Detect which cell encompasses the target text, then output its [x, y] center coordinate. 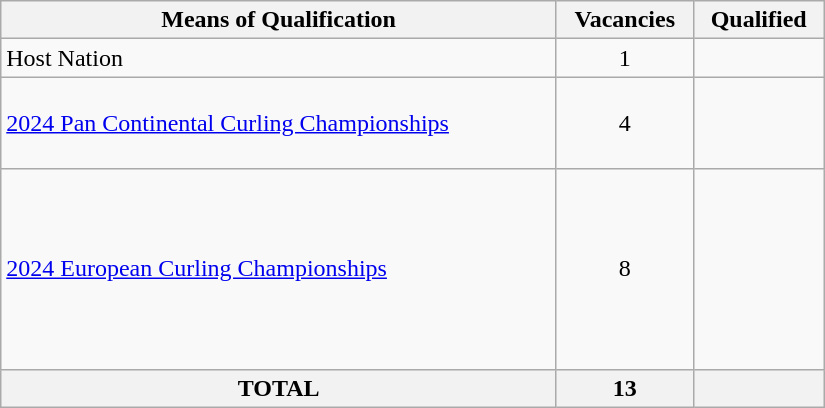
2024 Pan Continental Curling Championships [279, 123]
Qualified [758, 20]
13 [624, 388]
2024 European Curling Championships [279, 269]
4 [624, 123]
Means of Qualification [279, 20]
Vacancies [624, 20]
8 [624, 269]
TOTAL [279, 388]
1 [624, 58]
Host Nation [279, 58]
